Determine the (X, Y) coordinate at the center of the cell enclosing the given text.  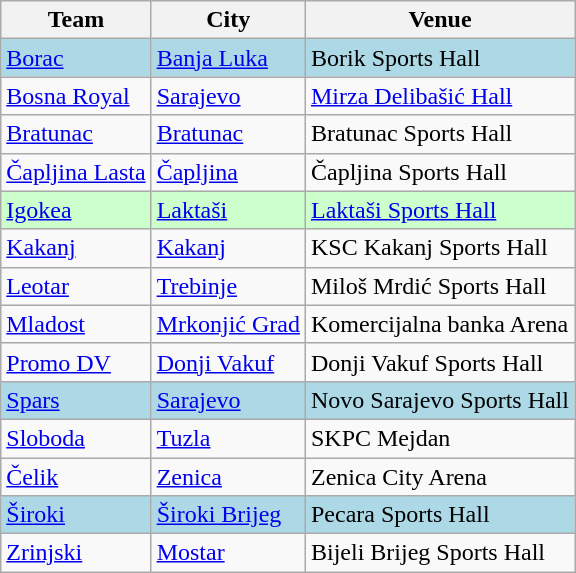
Borac (76, 58)
Široki Brijeg (228, 515)
Mirza Delibašić Hall (440, 96)
Team (76, 20)
Bratunac Sports Hall (440, 134)
Mostar (228, 553)
Donji Vakuf Sports Hall (440, 362)
Venue (440, 20)
Borik Sports Hall (440, 58)
Leotar (76, 286)
City (228, 20)
Čapljina Lasta (76, 172)
Spars (76, 400)
Zenica City Arena (440, 477)
Igokea (76, 210)
Čelik (76, 477)
Miloš Mrdić Sports Hall (440, 286)
Laktaši (228, 210)
Čapljina Sports Hall (440, 172)
Laktaši Sports Hall (440, 210)
Široki (76, 515)
Novo Sarajevo Sports Hall (440, 400)
Pecara Sports Hall (440, 515)
Bijeli Brijeg Sports Hall (440, 553)
Sloboda (76, 438)
KSC Kakanj Sports Hall (440, 248)
Donji Vakuf (228, 362)
Zrinjski (76, 553)
Promo DV (76, 362)
Zenica (228, 477)
Banja Luka (228, 58)
Trebinje (228, 286)
Mladost (76, 324)
Tuzla (228, 438)
Komercijalna banka Arena (440, 324)
Bosna Royal (76, 96)
Mrkonjić Grad (228, 324)
SKPC Mejdan (440, 438)
Čapljina (228, 172)
